For the text-containing cell, return its midpoint in [x, y] coordinate format. 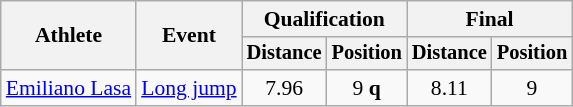
Final [490, 19]
Qualification [324, 19]
9 [532, 88]
Emiliano Lasa [68, 88]
Athlete [68, 36]
Event [188, 36]
Long jump [188, 88]
7.96 [284, 88]
8.11 [450, 88]
9 q [367, 88]
